Provide the (x, y) coordinate of the cell's center where the given text is located.  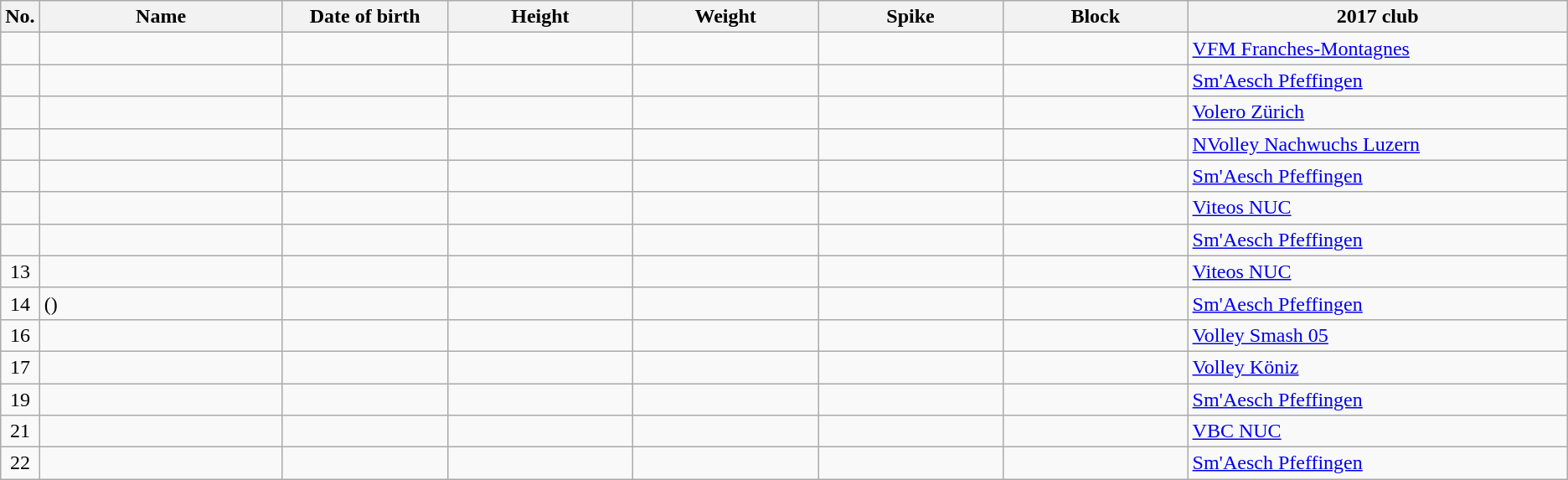
17 (20, 367)
VFM Franches-Montagnes (1377, 49)
() (161, 303)
VBC NUC (1377, 431)
14 (20, 303)
13 (20, 271)
Name (161, 17)
2017 club (1377, 17)
Block (1096, 17)
Spike (911, 17)
Volley Smash 05 (1377, 335)
22 (20, 463)
Volley Köniz (1377, 367)
21 (20, 431)
Volero Zürich (1377, 112)
Date of birth (365, 17)
No. (20, 17)
16 (20, 335)
Height (539, 17)
NVolley Nachwuchs Luzern (1377, 144)
Weight (725, 17)
19 (20, 400)
